Find where the given text appears and provide that cell's center as (x, y) coordinate. 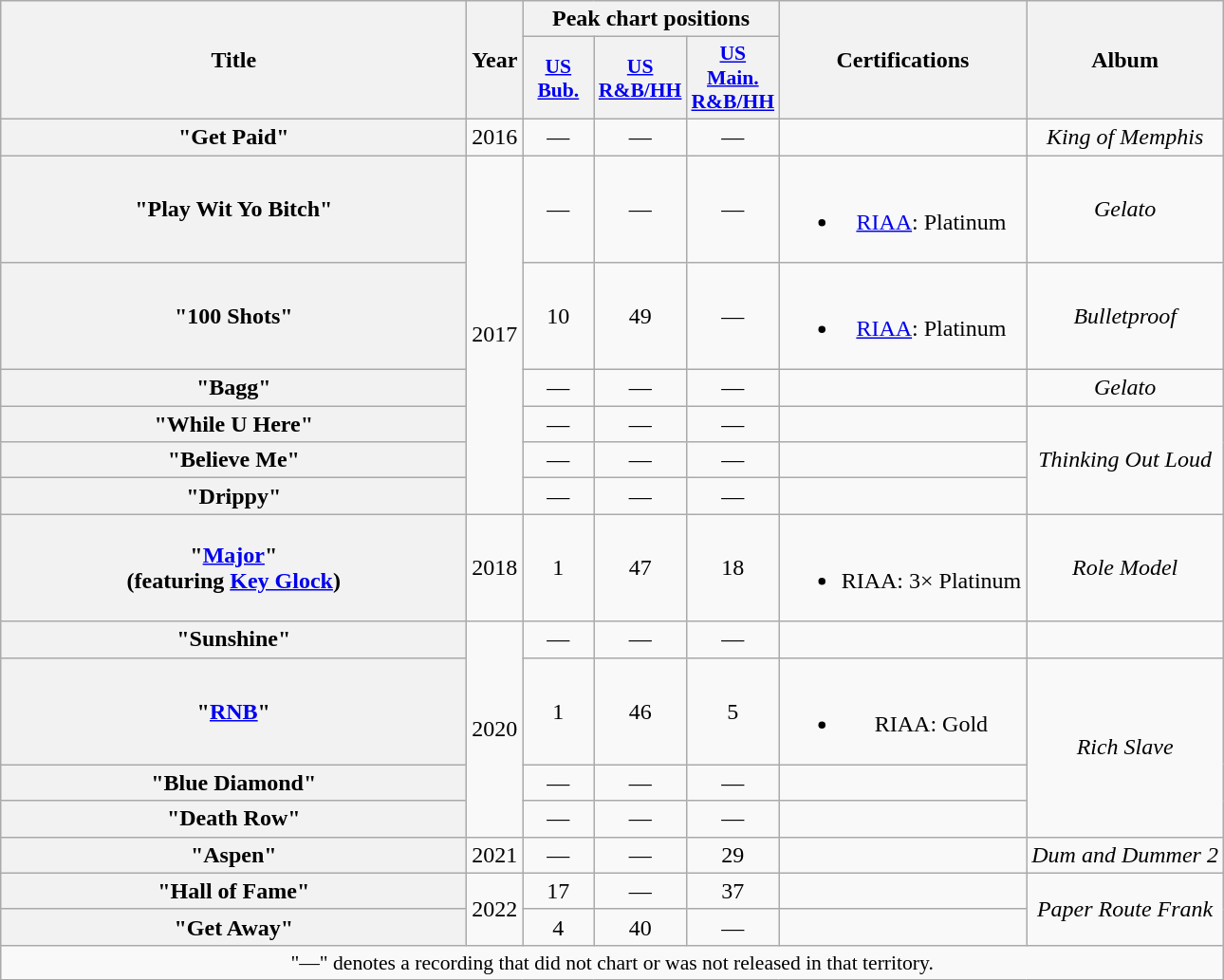
Peak chart positions (651, 19)
"Major"(featuring Key Glock) (233, 567)
RIAA: Gold (903, 712)
5 (733, 712)
"Believe Me" (233, 460)
USBub. (558, 78)
Rich Slave (1125, 748)
"Bagg" (233, 388)
Title (233, 61)
47 (640, 567)
46 (640, 712)
"Get Away" (233, 927)
2016 (495, 137)
"Play Wit Yo Bitch" (233, 209)
2018 (495, 567)
Dum and Dummer 2 (1125, 855)
"Hall of Fame" (233, 891)
2020 (495, 729)
RIAA: 3× Platinum (903, 567)
4 (558, 927)
"Blue Diamond" (233, 783)
Role Model (1125, 567)
10 (558, 317)
"Death Row" (233, 819)
29 (733, 855)
2021 (495, 855)
USMain.R&B/HH (733, 78)
"—" denotes a recording that did not chart or was not released in that territory. (613, 962)
"Aspen" (233, 855)
Bulletproof (1125, 317)
"Drippy" (233, 496)
"Sunshine" (233, 639)
"While U Here" (233, 424)
US R&B/HH (640, 78)
37 (733, 891)
Paper Route Frank (1125, 909)
18 (733, 567)
Year (495, 61)
Certifications (903, 61)
2017 (495, 335)
"RNB" (233, 712)
"100 Shots" (233, 317)
40 (640, 927)
"Get Paid" (233, 137)
49 (640, 317)
Album (1125, 61)
Thinking Out Loud (1125, 460)
2022 (495, 909)
17 (558, 891)
King of Memphis (1125, 137)
